Provide the [X, Y] coordinate of the cell's center where the given text is located.  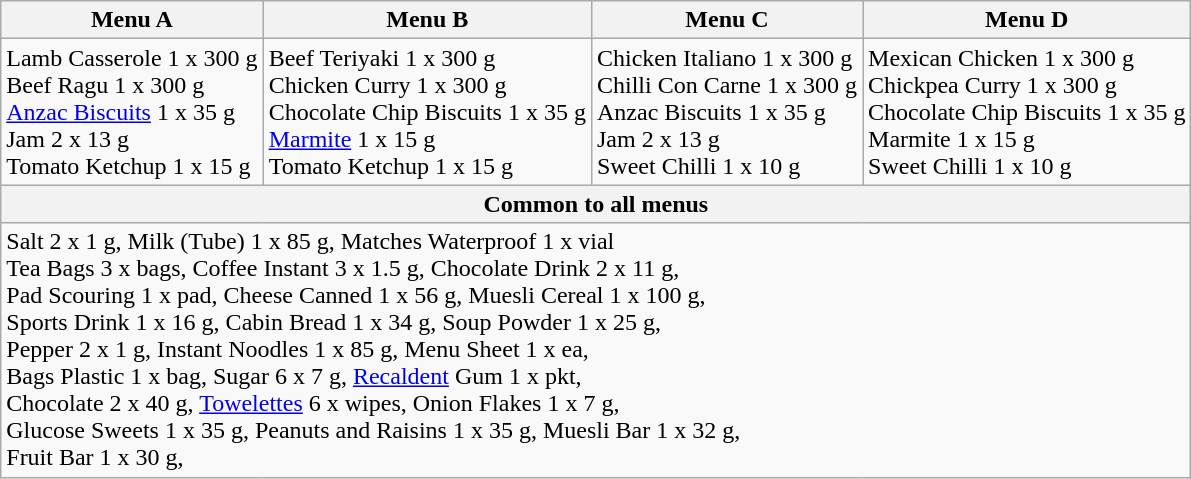
Common to all menus [596, 204]
Lamb Casserole 1 x 300 gBeef Ragu 1 x 300 gAnzac Biscuits 1 x 35 gJam 2 x 13 gTomato Ketchup 1 x 15 g [132, 112]
Chicken Italiano 1 x 300 gChilli Con Carne 1 x 300 gAnzac Biscuits 1 x 35 gJam 2 x 13 gSweet Chilli 1 x 10 g [726, 112]
Menu B [427, 20]
Beef Teriyaki 1 x 300 gChicken Curry 1 x 300 gChocolate Chip Biscuits 1 x 35 gMarmite 1 x 15 gTomato Ketchup 1 x 15 g [427, 112]
Menu D [1027, 20]
Menu A [132, 20]
Menu C [726, 20]
Mexican Chicken 1 x 300 gChickpea Curry 1 x 300 gChocolate Chip Biscuits 1 x 35 gMarmite 1 x 15 gSweet Chilli 1 x 10 g [1027, 112]
